Search for the cell housing the specified text and yield its [x, y] center coordinate. 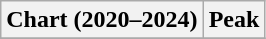
Peak [234, 20]
Chart (2020–2024) [102, 20]
